Capture the cell that displays the provided text and extract its [X, Y] central coordinate. 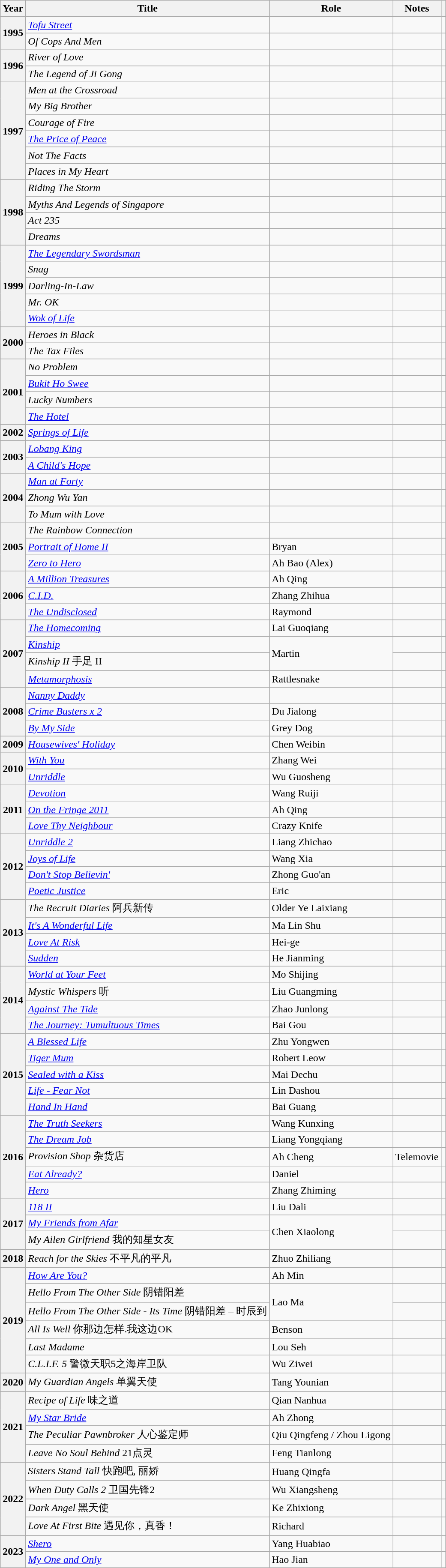
Ah Zhong [331, 1418]
Liang Yongqiang [331, 1140]
2004 [13, 498]
Liu Dali [331, 1206]
Wok of Life [147, 318]
Sealed with a Kiss [147, 1074]
Nanny Daddy [147, 695]
Wu Ziwei [331, 1364]
River of Love [147, 57]
Hei-ge [331, 942]
Hero [147, 1190]
2022 [13, 1499]
2000 [13, 343]
Telemovie [417, 1157]
Zhu Yongwen [331, 1041]
With You [147, 760]
Daniel [331, 1174]
Ma Lin Shu [331, 925]
Places in My Heart [147, 171]
Lai Guoqiang [331, 628]
Lao Ma [331, 1302]
2011 [13, 809]
Crazy Knife [331, 826]
2021 [13, 1427]
Shero [147, 1544]
The Rainbow Connection [147, 530]
My Guardian Angels 单翼天使 [147, 1382]
Dreams [147, 237]
Du Jialong [331, 712]
Of Cops And Men [147, 41]
Dark Angel 黑天使 [147, 1508]
2018 [13, 1259]
Liu Guangming [331, 992]
Love At First Bite 遇见你，真香！ [147, 1526]
1997 [13, 131]
Reach for the Skies 不平凡的平凡 [147, 1259]
C.I.D. [147, 595]
My Friends from Afar [147, 1223]
Chen Weibin [331, 744]
He Jianming [331, 958]
Darling-In-Law [147, 286]
On the Fringe 2011 [147, 809]
Ah Cheng [331, 1157]
2005 [13, 547]
My Big Brother [147, 106]
2003 [13, 457]
Tofu Street [147, 25]
Robert Leow [331, 1058]
Myths And Legends of Singapore [147, 204]
Eric [331, 891]
Wang Kunxing [331, 1123]
The Dream Job [147, 1140]
The Truth Seekers [147, 1123]
Snag [147, 269]
Tang Younian [331, 1382]
1995 [13, 33]
Tiger Mum [147, 1058]
The Journey: Tumultuous Times [147, 1025]
Zhao Junlong [331, 1009]
Zhong Guo'an [331, 875]
Kinship II 手足 II [147, 661]
Man at Forty [147, 482]
Richard [331, 1526]
The Homecoming [147, 628]
Springs of Life [147, 432]
Mo Shijing [331, 974]
Provision Shop 杂货店 [147, 1157]
Bai Gou [331, 1025]
Hand In Hand [147, 1107]
2009 [13, 744]
C.L.I.F. 5 警微天职5之海岸卫队 [147, 1364]
Love At Risk [147, 942]
To Mum with Love [147, 514]
Wu Guosheng [331, 777]
A Million Treasures [147, 579]
Martin [331, 654]
Ah Bao (Alex) [331, 563]
My Ailen Girlfriend 我的知星女友 [147, 1240]
Mr. OK [147, 302]
The Price of Peace [147, 139]
The Hotel [147, 416]
Don't Stop Believin' [147, 875]
Yang Huabiao [331, 1544]
2010 [13, 769]
Courage of Fire [147, 123]
2007 [13, 654]
2017 [13, 1224]
Notes [417, 9]
The Undisclosed [147, 612]
Role [331, 9]
Feng Tianlong [331, 1453]
Qian Nanhua [331, 1401]
Wang Ruiji [331, 793]
2020 [13, 1382]
World at Your Feet [147, 974]
Wang Xia [331, 858]
Qiu Qingfeng / Zhou Ligong [331, 1435]
Bryan [331, 547]
Benson [331, 1330]
2006 [13, 595]
Hello From The Other Side 阴错阳差 [147, 1293]
Zero to Hero [147, 563]
My Star Bride [147, 1418]
Riding The Storm [147, 188]
Eat Already? [147, 1174]
Recipe of Life 味之道 [147, 1401]
Huang Qingfa [331, 1471]
2013 [13, 933]
Hello From The Other Side - Its Time 阴错阳差 – 时辰到 [147, 1311]
Rattlesnake [331, 679]
Act 235 [147, 221]
Wu Xiangsheng [331, 1490]
Leave No Soul Behind 21点灵 [147, 1453]
Zhang Zhihua [331, 595]
1999 [13, 286]
All Is Well 你那边怎样.我这边OK [147, 1330]
2001 [13, 392]
Year [13, 9]
The Recruit Diaries 阿兵新传 [147, 908]
Mai Dechu [331, 1074]
The Tax Files [147, 351]
Men at the Crossroad [147, 90]
Devotion [147, 793]
Chen Xiaolong [331, 1232]
Lucky Numbers [147, 400]
Love Thy Neighbour [147, 826]
2015 [13, 1074]
1996 [13, 66]
Zhang Wei [331, 760]
Bukit Ho Swee [147, 383]
Crime Busters x 2 [147, 712]
Against The Tide [147, 1009]
Heroes in Black [147, 335]
Unriddle 2 [147, 842]
Kinship [147, 644]
Sudden [147, 958]
Housewives' Holiday [147, 744]
Lin Dashou [331, 1090]
118 II [147, 1206]
Zhuo Zhiliang [331, 1259]
By My Side [147, 728]
Lou Seh [331, 1347]
Last Madame [147, 1347]
2008 [13, 712]
2014 [13, 1000]
Raymond [331, 612]
2019 [13, 1320]
The Legend of Ji Gong [147, 74]
Ah Min [331, 1276]
Portrait of Home II [147, 547]
Joys of Life [147, 858]
It's A Wonderful Life [147, 925]
Not The Facts [147, 155]
The Peculiar Pawnbroker 人心鉴定师 [147, 1435]
2012 [13, 866]
2016 [13, 1157]
Zhang Zhiming [331, 1190]
Hao Jian [331, 1560]
Older Ye Laixiang [331, 908]
No Problem [147, 367]
How Are You? [147, 1276]
2002 [13, 432]
Ke Zhixiong [331, 1508]
Title [147, 9]
2023 [13, 1552]
Mystic Whispers 听 [147, 992]
A Child's Hope [147, 465]
When Duty Calls 2 卫国先锋2 [147, 1490]
A Blessed Life [147, 1041]
Zhong Wu Yan [147, 498]
1998 [13, 212]
Lobang King [147, 449]
Grey Dog [331, 728]
Metamorphosis [147, 679]
The Legendary Swordsman [147, 253]
Liang Zhichao [331, 842]
Poetic Justice [147, 891]
Life - Fear Not [147, 1090]
Unriddle [147, 777]
My One and Only [147, 1560]
Bai Guang [331, 1107]
Sisters Stand Tall 快跑吧, 丽娇 [147, 1471]
